Determine the [x, y] coordinate at the center of the cell enclosing the given text.  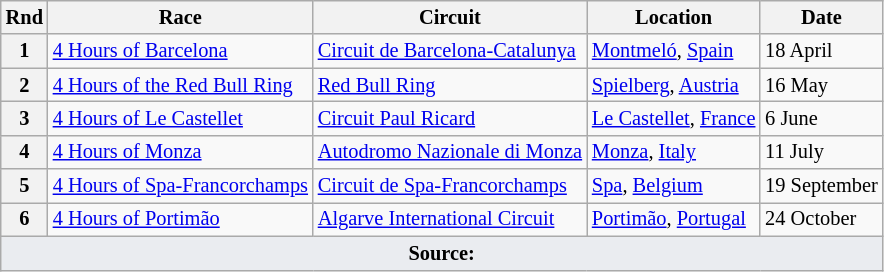
Spielberg, Austria [674, 85]
4 Hours of Barcelona [180, 51]
Source: [442, 253]
6 [24, 219]
Circuit de Spa-Francorchamps [450, 186]
Autodromo Nazionale di Monza [450, 152]
18 April [821, 51]
4 Hours of Monza [180, 152]
Le Castellet, France [674, 118]
Circuit de Barcelona-Catalunya [450, 51]
Spa, Belgium [674, 186]
11 July [821, 152]
Red Bull Ring [450, 85]
4 [24, 152]
1 [24, 51]
Circuit Paul Ricard [450, 118]
19 September [821, 186]
4 Hours of Spa-Francorchamps [180, 186]
Location [674, 17]
4 Hours of Portimão [180, 219]
4 Hours of the Red Bull Ring [180, 85]
Rnd [24, 17]
6 June [821, 118]
16 May [821, 85]
Portimão, Portugal [674, 219]
Monza, Italy [674, 152]
24 October [821, 219]
3 [24, 118]
2 [24, 85]
Race [180, 17]
Algarve International Circuit [450, 219]
Circuit [450, 17]
Date [821, 17]
4 Hours of Le Castellet [180, 118]
Montmeló, Spain [674, 51]
5 [24, 186]
